Scan for the cell matching the given text and deliver its [X, Y] coordinate at center. 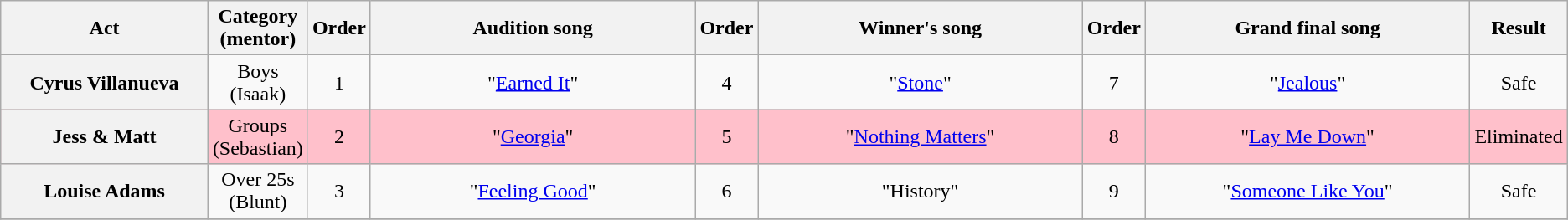
"Someone Like You" [1308, 191]
5 [727, 137]
"Earned It" [533, 82]
1 [338, 82]
Eliminated [1519, 137]
Winner's song [920, 28]
Act [105, 28]
7 [1114, 82]
Over 25s (Blunt) [258, 191]
Boys (Isaak) [258, 82]
"Lay Me Down" [1308, 137]
3 [338, 191]
"Feeling Good" [533, 191]
"Jealous" [1308, 82]
"Georgia" [533, 137]
Groups (Sebastian) [258, 137]
Audition song [533, 28]
8 [1114, 137]
Category (mentor) [258, 28]
"Stone" [920, 82]
Louise Adams [105, 191]
2 [338, 137]
6 [727, 191]
Jess & Matt [105, 137]
"History" [920, 191]
9 [1114, 191]
Cyrus Villanueva [105, 82]
4 [727, 82]
Grand final song [1308, 28]
Result [1519, 28]
"Nothing Matters" [920, 137]
